Capture the cell that displays the provided text and extract its (x, y) central coordinate. 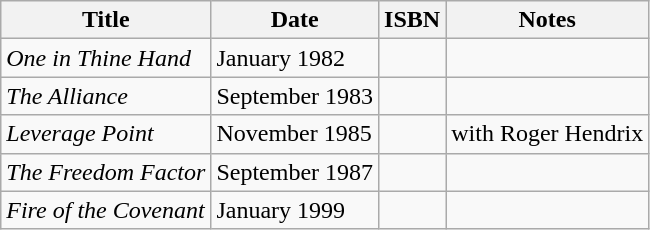
September 1987 (295, 172)
with Roger Hendrix (548, 134)
The Alliance (106, 96)
September 1983 (295, 96)
One in Thine Hand (106, 58)
Leverage Point (106, 134)
Date (295, 20)
November 1985 (295, 134)
Fire of the Covenant (106, 210)
ISBN (412, 20)
Notes (548, 20)
Title (106, 20)
January 1999 (295, 210)
January 1982 (295, 58)
The Freedom Factor (106, 172)
